For the text-containing cell, return its midpoint in (X, Y) coordinate format. 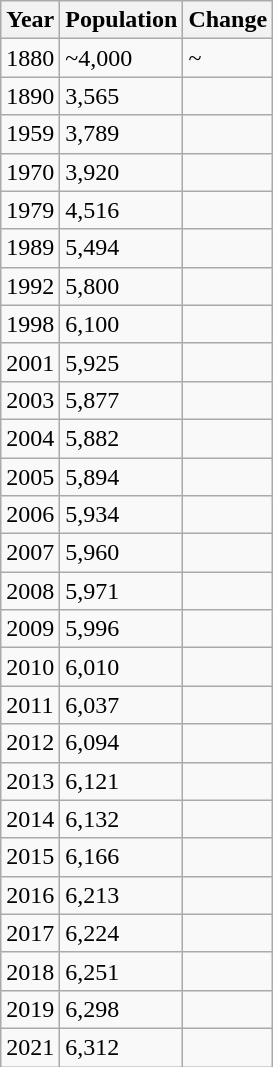
2016 (30, 895)
3,920 (122, 172)
1998 (30, 324)
2006 (30, 515)
2009 (30, 629)
1970 (30, 172)
6,010 (122, 667)
2004 (30, 438)
2014 (30, 819)
Year (30, 20)
3,789 (122, 134)
~4,000 (122, 58)
1959 (30, 134)
1979 (30, 210)
5,971 (122, 591)
Population (122, 20)
2021 (30, 1047)
6,037 (122, 705)
6,213 (122, 895)
2003 (30, 400)
5,925 (122, 362)
6,166 (122, 857)
6,100 (122, 324)
2005 (30, 477)
6,251 (122, 971)
6,121 (122, 781)
Change (228, 20)
1989 (30, 248)
3,565 (122, 96)
1880 (30, 58)
4,516 (122, 210)
1890 (30, 96)
2018 (30, 971)
5,934 (122, 515)
2012 (30, 743)
6,298 (122, 1009)
2010 (30, 667)
6,132 (122, 819)
5,494 (122, 248)
5,800 (122, 286)
2007 (30, 553)
2011 (30, 705)
~ (228, 58)
5,960 (122, 553)
1992 (30, 286)
5,877 (122, 400)
5,894 (122, 477)
6,312 (122, 1047)
2001 (30, 362)
2008 (30, 591)
2019 (30, 1009)
6,094 (122, 743)
2017 (30, 933)
2013 (30, 781)
6,224 (122, 933)
5,996 (122, 629)
5,882 (122, 438)
2015 (30, 857)
